Output the (X, Y) coordinate of the center of the cell containing the given text.  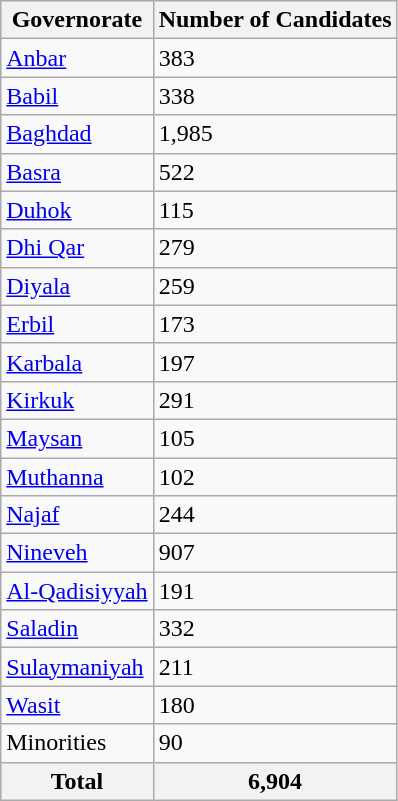
90 (275, 743)
115 (275, 210)
Number of Candidates (275, 20)
102 (275, 477)
Diyala (77, 286)
Total (77, 781)
Maysan (77, 438)
522 (275, 172)
Duhok (77, 210)
Baghdad (77, 134)
907 (275, 553)
Dhi Qar (77, 248)
259 (275, 286)
Kirkuk (77, 400)
Erbil (77, 324)
105 (275, 438)
244 (275, 515)
Wasit (77, 705)
Karbala (77, 362)
191 (275, 591)
338 (275, 96)
Governorate (77, 20)
211 (275, 667)
Minorities (77, 743)
Al-Qadisiyyah (77, 591)
Saladin (77, 629)
Anbar (77, 58)
197 (275, 362)
6,904 (275, 781)
332 (275, 629)
173 (275, 324)
Najaf (77, 515)
291 (275, 400)
1,985 (275, 134)
Muthanna (77, 477)
383 (275, 58)
Nineveh (77, 553)
279 (275, 248)
Babil (77, 96)
Sulaymaniyah (77, 667)
180 (275, 705)
Basra (77, 172)
